For the text-containing cell, return its midpoint in (x, y) coordinate format. 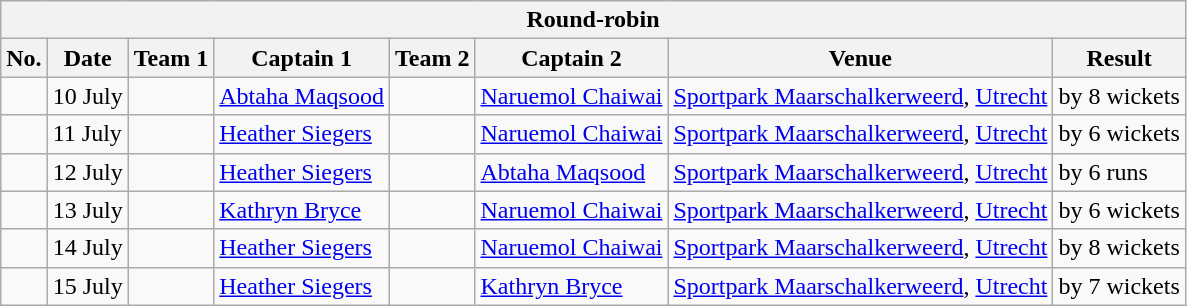
Team 1 (171, 58)
Venue (860, 58)
14 July (88, 248)
No. (24, 58)
10 July (88, 96)
by 7 wickets (1119, 286)
Round-robin (594, 20)
Date (88, 58)
by 6 runs (1119, 172)
Captain 1 (302, 58)
15 July (88, 286)
Captain 2 (572, 58)
13 July (88, 210)
11 July (88, 134)
Result (1119, 58)
Team 2 (432, 58)
12 July (88, 172)
